Output the [x, y] coordinate of the center of the cell containing the given text.  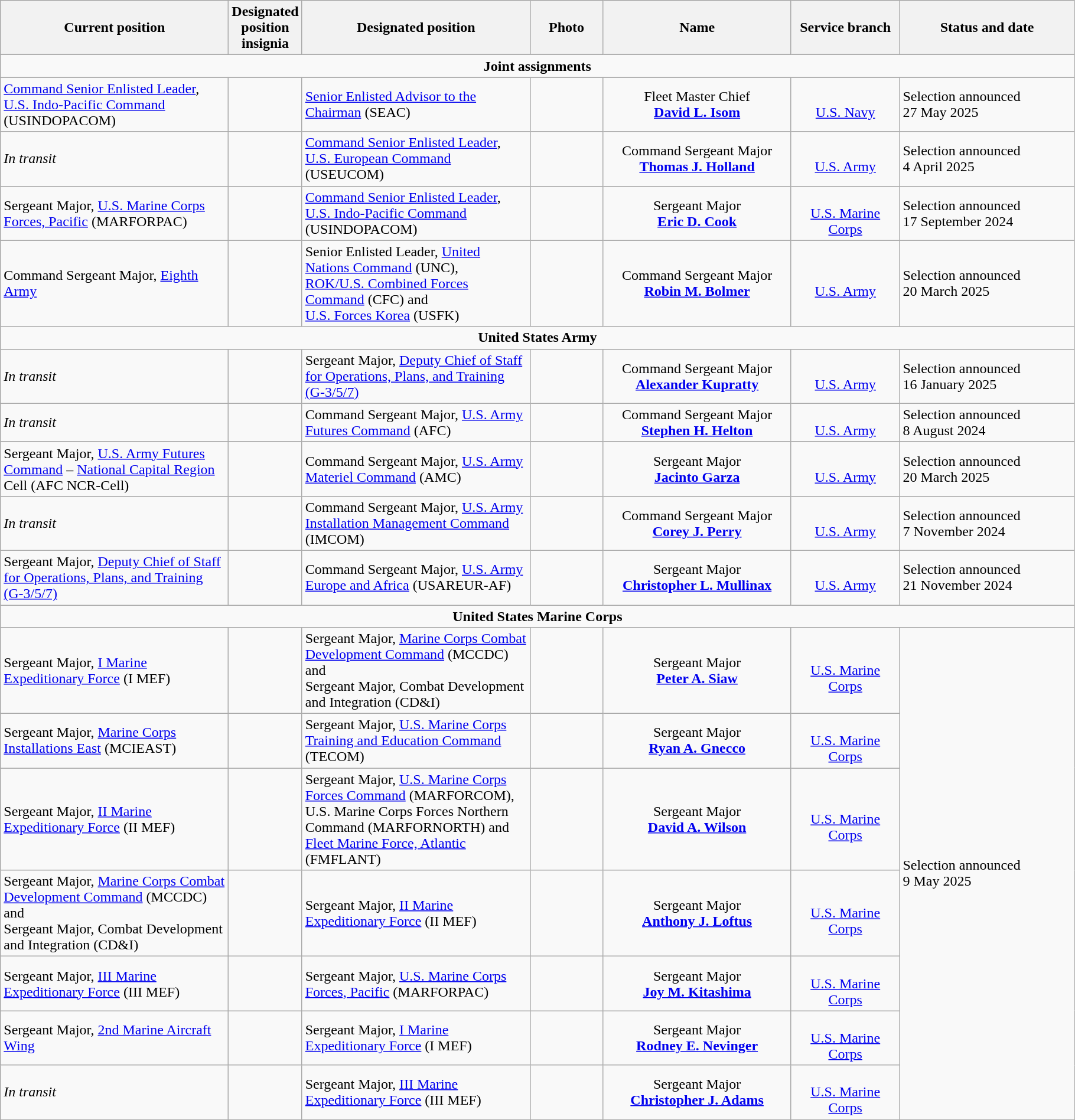
Selection announced4 April 2025 [987, 159]
Sergeant MajorAnthony J. Loftus [697, 913]
Command Sergeant MajorAlexander Kupratty [697, 376]
Command Sergeant Major, U.S. Army Installation Management Command (IMCOM) [416, 523]
United States Marine Corps [537, 616]
Sergeant MajorJacinto Garza [697, 469]
Sergeant MajorDavid A. Wilson [697, 819]
Sergeant MajorChristopher L. Mullinax [697, 577]
Photo [566, 28]
Command Sergeant Major, Eighth Army [115, 283]
Sergeant MajorEric D. Cook [697, 213]
Fleet Master ChiefDavid L. Isom [697, 105]
Sergeant MajorJoy M. Kitashima [697, 984]
Selection announced17 September 2024 [987, 213]
Command Sergeant Major, U.S. Army Europe and Africa (USAREUR-AF) [416, 577]
Joint assignments [537, 66]
Designated position [416, 28]
Selection announced16 January 2025 [987, 376]
Sergeant Major, U.S. Army Futures Command – National Capital Region Cell (AFC NCR-Cell) [115, 469]
Command Sergeant MajorCorey J. Perry [697, 523]
Selection announced8 August 2024 [987, 423]
Sergeant MajorPeter A. Siaw [697, 671]
Command Sergeant MajorRobin M. Bolmer [697, 283]
Sergeant MajorRodney E. Nevinger [697, 1038]
Senior Enlisted Leader, United Nations Command (UNC),ROK/U.S. Combined Forces Command (CFC) andU.S. Forces Korea (USFK) [416, 283]
Selection announced9 May 2025 [987, 874]
Sergeant MajorChristopher J. Adams [697, 1092]
Sergeant Major, U.S. Marine Corps Training and Education Command (TECOM) [416, 741]
Command Senior Enlisted Leader, U.S. European Command (USEUCOM) [416, 159]
U.S. Navy [845, 105]
Selection announced7 November 2024 [987, 523]
Sergeant Major, 2nd Marine Aircraft Wing [115, 1038]
Command Sergeant MajorStephen H. Helton [697, 423]
Designated position insignia [265, 28]
Status and date [987, 28]
Service branch [845, 28]
Sergeant Major, Marine Corps Installations East (MCIEAST) [115, 741]
Sergeant MajorRyan A. Gnecco [697, 741]
United States Army [537, 338]
Selection announced21 November 2024 [987, 577]
Current position [115, 28]
Command Sergeant MajorThomas J. Holland [697, 159]
Selection announced27 May 2025 [987, 105]
Senior Enlisted Advisor to the Chairman (SEAC) [416, 105]
Command Sergeant Major, U.S. Army Futures Command (AFC) [416, 423]
Command Sergeant Major, U.S. Army Materiel Command (AMC) [416, 469]
Name [697, 28]
